Output the [x, y] coordinate of the center of the cell containing the given text.  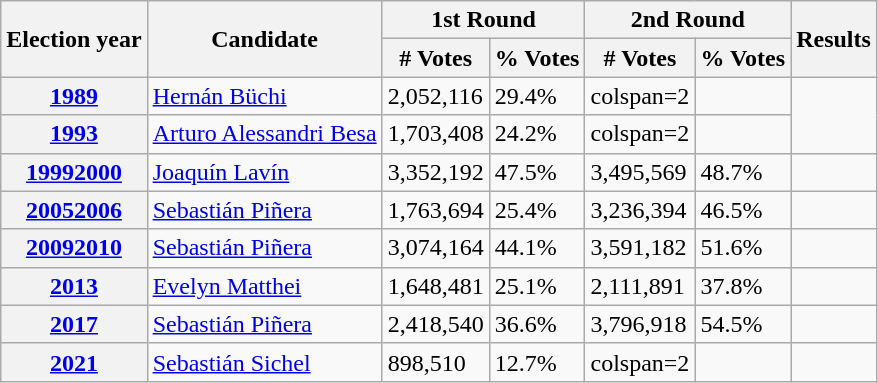
20052006 [74, 210]
20092010 [74, 248]
Results [834, 39]
3,352,192 [436, 172]
24.2% [537, 134]
51.6% [743, 248]
2017 [74, 324]
1,763,694 [436, 210]
3,495,569 [640, 172]
1,648,481 [436, 286]
Arturo Alessandri Besa [264, 134]
2nd Round [688, 20]
37.8% [743, 286]
3,074,164 [436, 248]
48.7% [743, 172]
3,591,182 [640, 248]
2,052,116 [436, 96]
1st Round [484, 20]
3,796,918 [640, 324]
25.1% [537, 286]
44.1% [537, 248]
3,236,394 [640, 210]
Sebastián Sichel [264, 362]
46.5% [743, 210]
29.4% [537, 96]
1993 [74, 134]
Election year [74, 39]
36.6% [537, 324]
2,111,891 [640, 286]
25.4% [537, 210]
898,510 [436, 362]
2013 [74, 286]
Candidate [264, 39]
1,703,408 [436, 134]
Joaquín Lavín [264, 172]
12.7% [537, 362]
47.5% [537, 172]
19992000 [74, 172]
1989 [74, 96]
2021 [74, 362]
Evelyn Matthei [264, 286]
54.5% [743, 324]
2,418,540 [436, 324]
Hernán Büchi [264, 96]
